Determine the (x, y) coordinate at the center of the cell enclosing the given text.  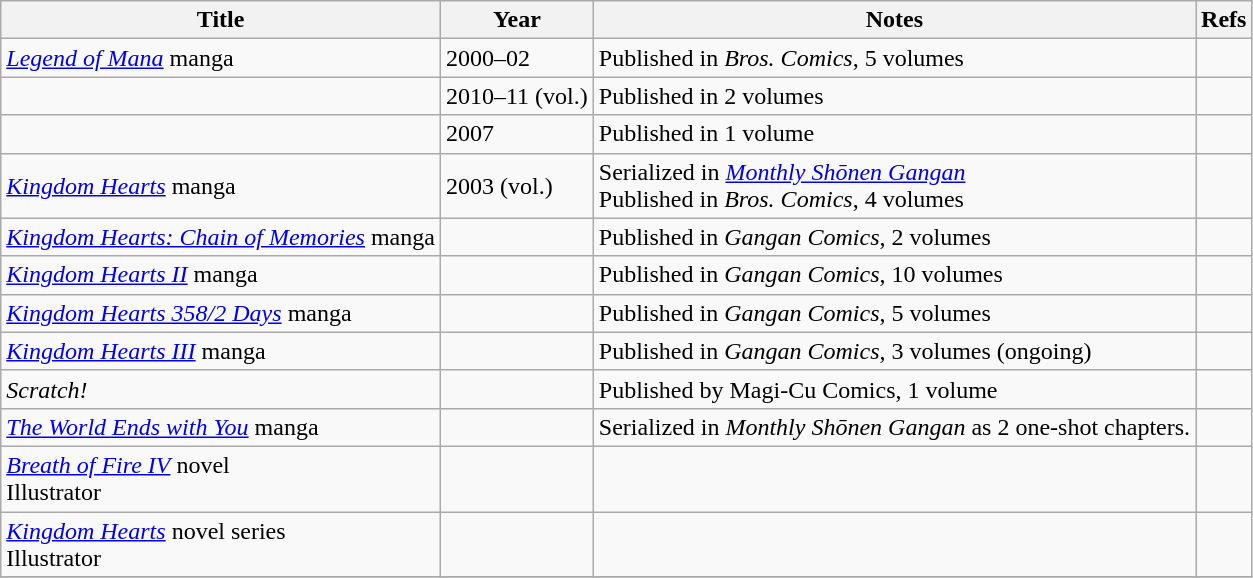
Published in 1 volume (894, 134)
2007 (516, 134)
Published in Gangan Comics, 5 volumes (894, 313)
The World Ends with You manga (221, 427)
Kingdom Hearts 358/2 Days manga (221, 313)
Kingdom Hearts II manga (221, 275)
Published in Gangan Comics, 3 volumes (ongoing) (894, 351)
Published by Magi-Cu Comics, 1 volume (894, 389)
Notes (894, 20)
Serialized in Monthly Shōnen GanganPublished in Bros. Comics, 4 volumes (894, 186)
Serialized in Monthly Shōnen Gangan as 2 one-shot chapters. (894, 427)
2010–11 (vol.) (516, 96)
Kingdom Hearts manga (221, 186)
Refs (1224, 20)
Scratch! (221, 389)
2000–02 (516, 58)
Published in Gangan Comics, 10 volumes (894, 275)
Published in Gangan Comics, 2 volumes (894, 237)
Kingdom Hearts: Chain of Memories manga (221, 237)
Kingdom Hearts novel seriesIllustrator (221, 544)
Published in 2 volumes (894, 96)
Title (221, 20)
Year (516, 20)
Kingdom Hearts III manga (221, 351)
2003 (vol.) (516, 186)
Breath of Fire IV novelIllustrator (221, 478)
Legend of Mana manga (221, 58)
Published in Bros. Comics, 5 volumes (894, 58)
